Detect which cell encompasses the target text, then output its [X, Y] center coordinate. 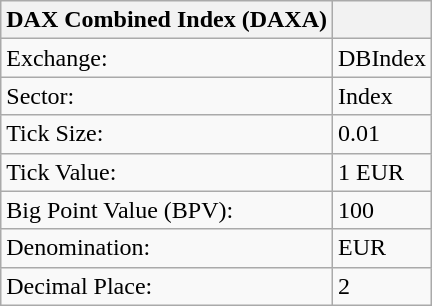
0.01 [382, 134]
Big Point Value (BPV): [167, 210]
EUR [382, 248]
Index [382, 96]
Tick Value: [167, 172]
100 [382, 210]
Sector: [167, 96]
DAX Combined Index (DAXA) [167, 20]
1 EUR [382, 172]
Tick Size: [167, 134]
Exchange: [167, 58]
DBIndex [382, 58]
2 [382, 286]
Decimal Place: [167, 286]
Denomination: [167, 248]
